Determine the [x, y] coordinate at the center of the cell enclosing the given text.  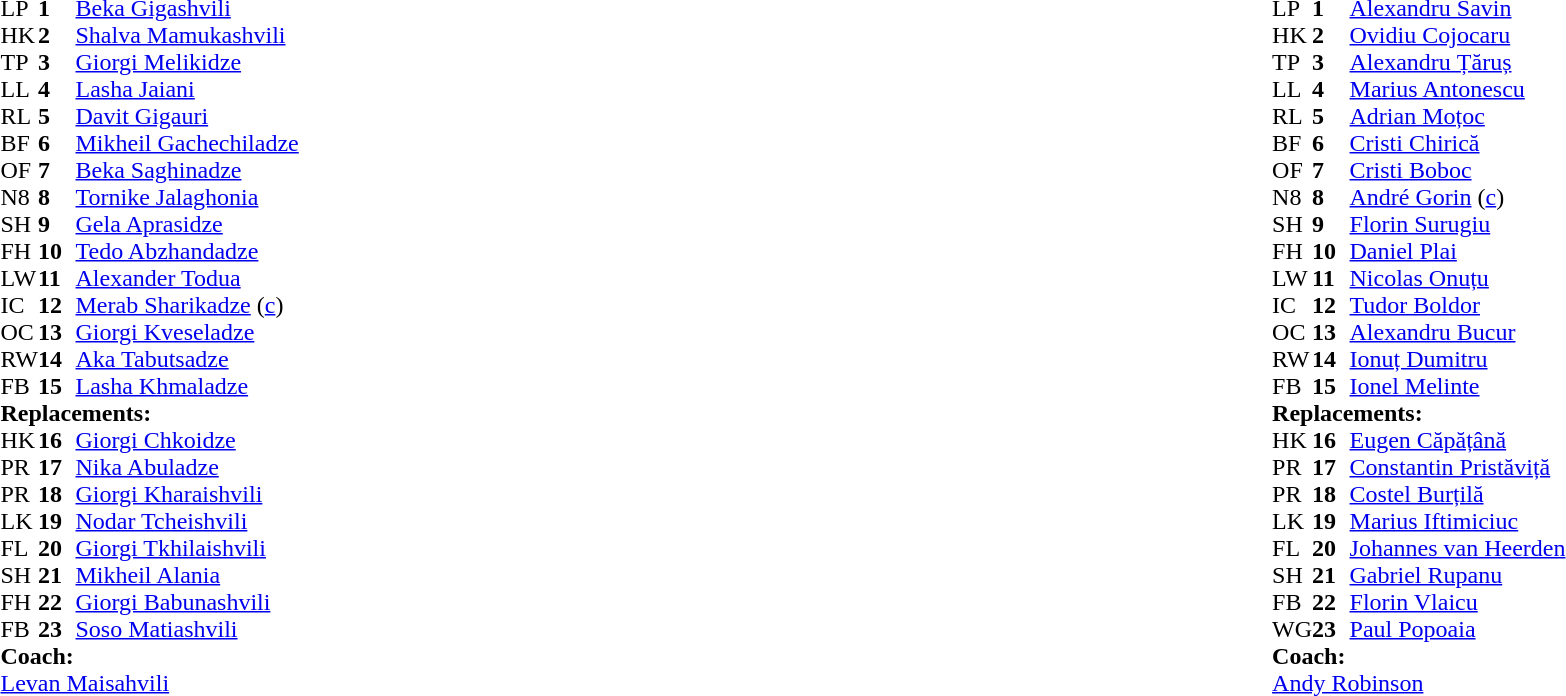
Soso Matiashvili [188, 630]
Mikheil Alania [188, 576]
Mikheil Gachechiladze [188, 144]
Giorgi Kveseladze [188, 332]
Ionel Melinte [1458, 386]
Adrian Moțoc [1458, 116]
Alexandru Bucur [1458, 332]
WG [1292, 630]
Paul Popoaia [1458, 630]
Tedo Abzhandadze [188, 252]
Alexander Todua [188, 278]
Johannes van Heerden [1458, 548]
Giorgi Tkhilaishvili [188, 548]
Giorgi Chkoidze [188, 440]
Eugen Căpățână [1458, 440]
Tornike Jalaghonia [188, 198]
Nika Abuladze [188, 468]
Ovidiu Cojocaru [1458, 36]
André Gorin (c) [1458, 198]
Davit Gigauri [188, 116]
Aka Tabutsadze [188, 360]
Giorgi Kharaishvili [188, 494]
Ionuț Dumitru [1458, 360]
Gabriel Rupanu [1458, 576]
Marius Iftimiciuc [1458, 522]
Shalva Mamukashvili [188, 36]
Nicolas Onuțu [1458, 278]
Beka Saghinadze [188, 170]
Giorgi Babunashvili [188, 602]
Tudor Boldor [1458, 306]
Alexandru Țăruș [1458, 62]
Cristi Chirică [1458, 144]
Nodar Tcheishvili [188, 522]
Lasha Jaiani [188, 90]
Lasha Khmaladze [188, 386]
Gela Aprasidze [188, 224]
Daniel Plai [1458, 252]
Florin Vlaicu [1458, 602]
Florin Surugiu [1458, 224]
Costel Burțilă [1458, 494]
Marius Antonescu [1458, 90]
Merab Sharikadze (c) [188, 306]
Constantin Pristăviță [1458, 468]
Cristi Boboc [1458, 170]
Giorgi Melikidze [188, 62]
